Search for the cell housing the specified text and yield its [X, Y] center coordinate. 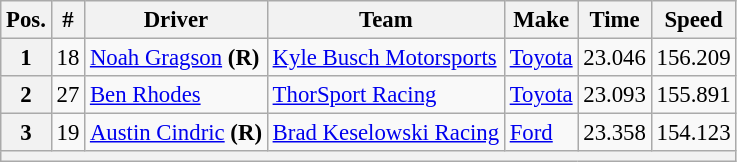
Kyle Busch Motorsports [386, 58]
23.046 [614, 58]
Austin Cindric (R) [176, 133]
Driver [176, 20]
2 [26, 95]
19 [68, 133]
Noah Gragson (R) [176, 58]
Ben Rhodes [176, 95]
3 [26, 133]
23.358 [614, 133]
Pos. [26, 20]
Brad Keselowski Racing [386, 133]
154.123 [694, 133]
ThorSport Racing [386, 95]
Time [614, 20]
# [68, 20]
Ford [541, 133]
1 [26, 58]
18 [68, 58]
156.209 [694, 58]
155.891 [694, 95]
27 [68, 95]
Team [386, 20]
Speed [694, 20]
Make [541, 20]
23.093 [614, 95]
